Identify which cell holds the provided text, then report its (X, Y) central coordinate. 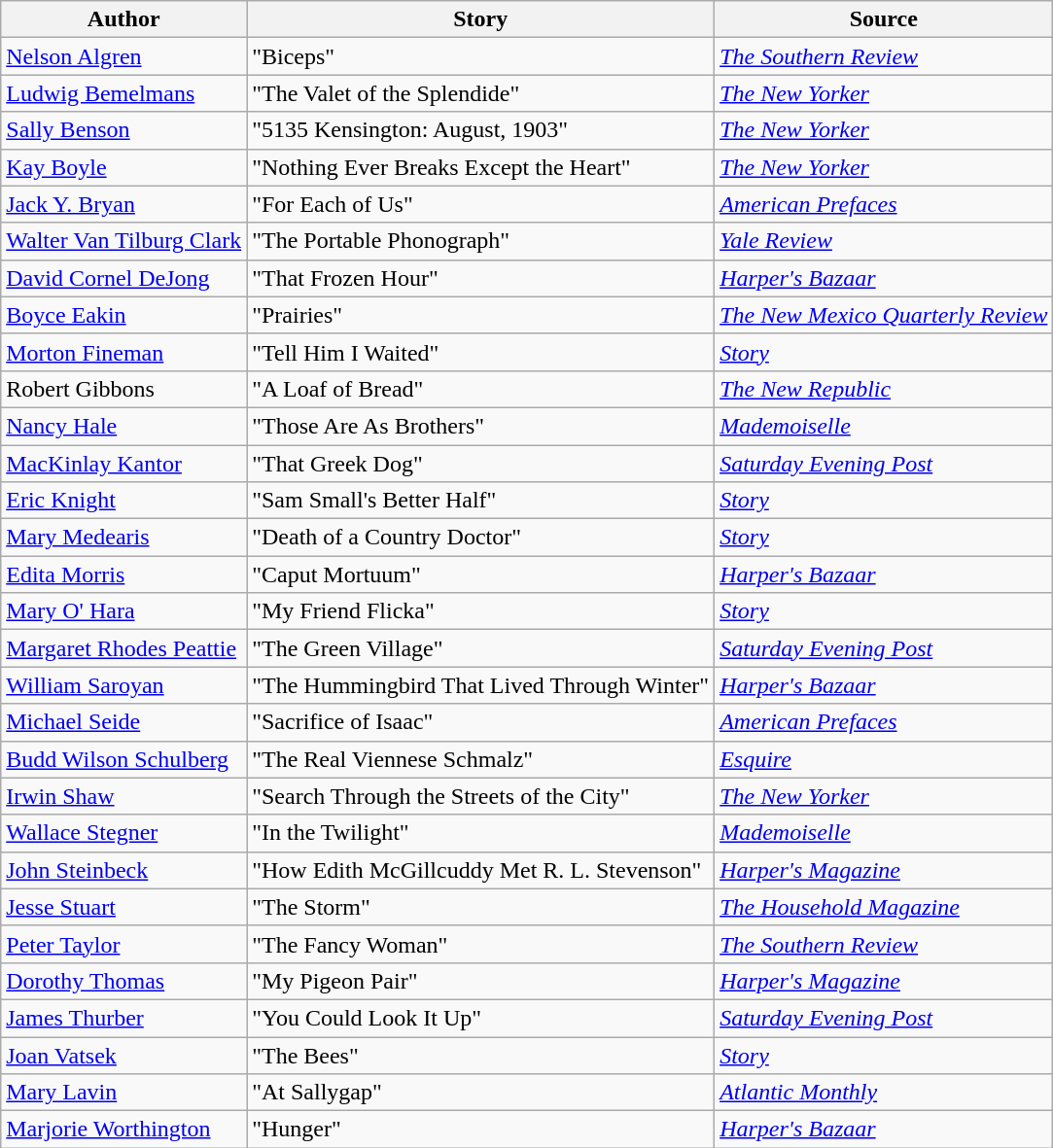
"My Friend Flicka" (480, 611)
Robert Gibbons (124, 389)
The New Mexico Quarterly Review (884, 315)
Esquire (884, 759)
"Sam Small's Better Half" (480, 501)
Mary Medearis (124, 538)
"The Portable Phonograph" (480, 241)
Author (124, 19)
Jesse Stuart (124, 907)
Margaret Rhodes Peattie (124, 648)
Marjorie Worthington (124, 1130)
Joan Vatsek (124, 1055)
"Nothing Ever Breaks Except the Heart" (480, 167)
The New Republic (884, 389)
"Biceps" (480, 56)
Wallace Stegner (124, 833)
Mary Lavin (124, 1093)
"For Each of Us" (480, 204)
"Tell Him I Waited" (480, 352)
"That Frozen Hour" (480, 278)
The Household Magazine (884, 907)
"Death of a Country Doctor" (480, 538)
Yale Review (884, 241)
"Search Through the Streets of the City" (480, 796)
"The Green Village" (480, 648)
Eric Knight (124, 501)
William Saroyan (124, 685)
"5135 Kensington: August, 1903" (480, 130)
Mary O' Hara (124, 611)
Atlantic Monthly (884, 1093)
"That Greek Dog" (480, 464)
"You Could Look It Up" (480, 1018)
"Prairies" (480, 315)
Boyce Eakin (124, 315)
Irwin Shaw (124, 796)
Kay Boyle (124, 167)
Morton Fineman (124, 352)
Edita Morris (124, 574)
Ludwig Bemelmans (124, 93)
Source (884, 19)
"My Pigeon Pair" (480, 981)
"In the Twilight" (480, 833)
David Cornel DeJong (124, 278)
James Thurber (124, 1018)
"Sacrifice of Isaac" (480, 722)
"The Fancy Woman" (480, 944)
Sally Benson (124, 130)
Budd Wilson Schulberg (124, 759)
John Steinbeck (124, 870)
MacKinlay Kantor (124, 464)
"The Bees" (480, 1055)
Jack Y. Bryan (124, 204)
"The Hummingbird That Lived Through Winter" (480, 685)
Nelson Algren (124, 56)
"Those Are As Brothers" (480, 426)
Nancy Hale (124, 426)
Peter Taylor (124, 944)
"Caput Mortuum" (480, 574)
"The Storm" (480, 907)
Michael Seide (124, 722)
"The Valet of the Splendide" (480, 93)
Walter Van Tilburg Clark (124, 241)
"The Real Viennese Schmalz" (480, 759)
"How Edith McGillcuddy Met R. L. Stevenson" (480, 870)
"Hunger" (480, 1130)
"At Sallygap" (480, 1093)
Dorothy Thomas (124, 981)
"A Loaf of Bread" (480, 389)
